Return the (X, Y) coordinate for the center point of the cell that contains the specified text.  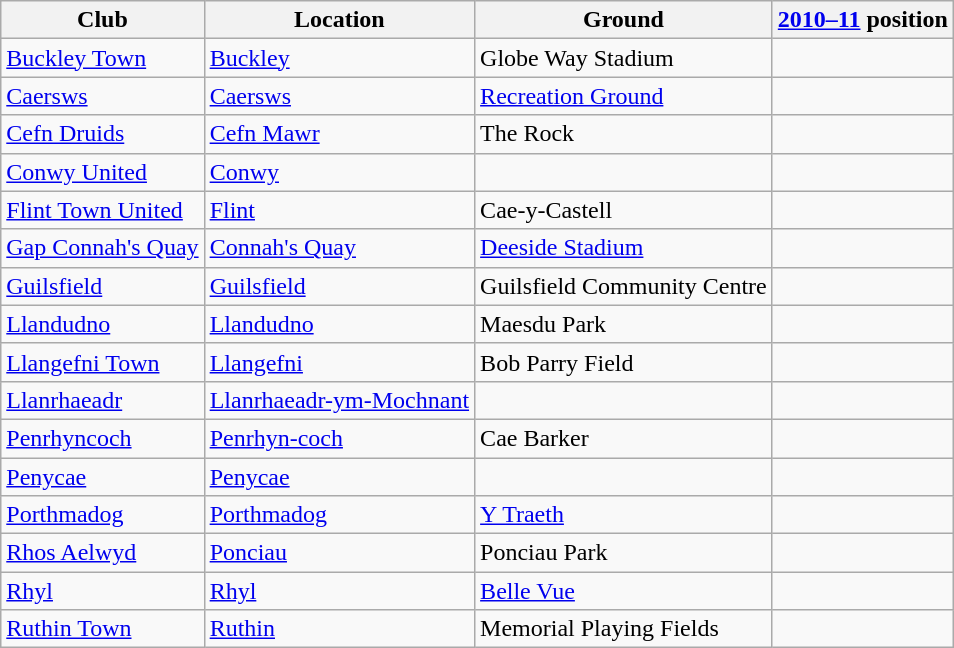
Deeside Stadium (624, 248)
Cae Barker (624, 438)
Y Traeth (624, 515)
Rhos Aelwyd (102, 553)
Memorial Playing Fields (624, 629)
Ground (624, 20)
Belle Vue (624, 591)
Buckley (339, 58)
Club (102, 20)
Penrhyncoch (102, 438)
Cefn Mawr (339, 134)
Ruthin (339, 629)
2010–11 position (862, 20)
Maesdu Park (624, 324)
The Rock (624, 134)
Ponciau Park (624, 553)
Cefn Druids (102, 134)
Connah's Quay (339, 248)
Llanrhaeadr-ym-Mochnant (339, 400)
Flint Town United (102, 210)
Llanrhaeadr (102, 400)
Globe Way Stadium (624, 58)
Ruthin Town (102, 629)
Flint (339, 210)
Conwy United (102, 172)
Location (339, 20)
Cae-y-Castell (624, 210)
Gap Connah's Quay (102, 248)
Bob Parry Field (624, 362)
Penrhyn-coch (339, 438)
Guilsfield Community Centre (624, 286)
Llangefni (339, 362)
Buckley Town (102, 58)
Recreation Ground (624, 96)
Llangefni Town (102, 362)
Conwy (339, 172)
Ponciau (339, 553)
